Pinpoint the cell where the given text exists, returning its (x, y) midpoint coordinate. 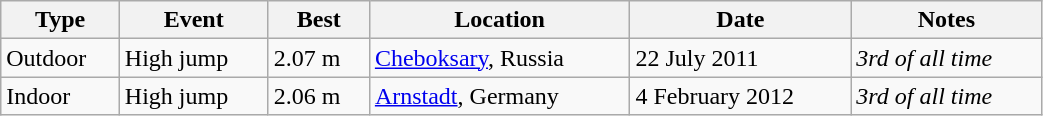
2.06 m (318, 96)
4 February 2012 (740, 96)
Date (740, 20)
Notes (946, 20)
Indoor (60, 96)
Location (500, 20)
2.07 m (318, 58)
Arnstadt, Germany (500, 96)
22 July 2011 (740, 58)
Cheboksary, Russia (500, 58)
Outdoor (60, 58)
Event (194, 20)
Best (318, 20)
Type (60, 20)
